Locate the cell with the specified text and output its (x, y) center coordinate. 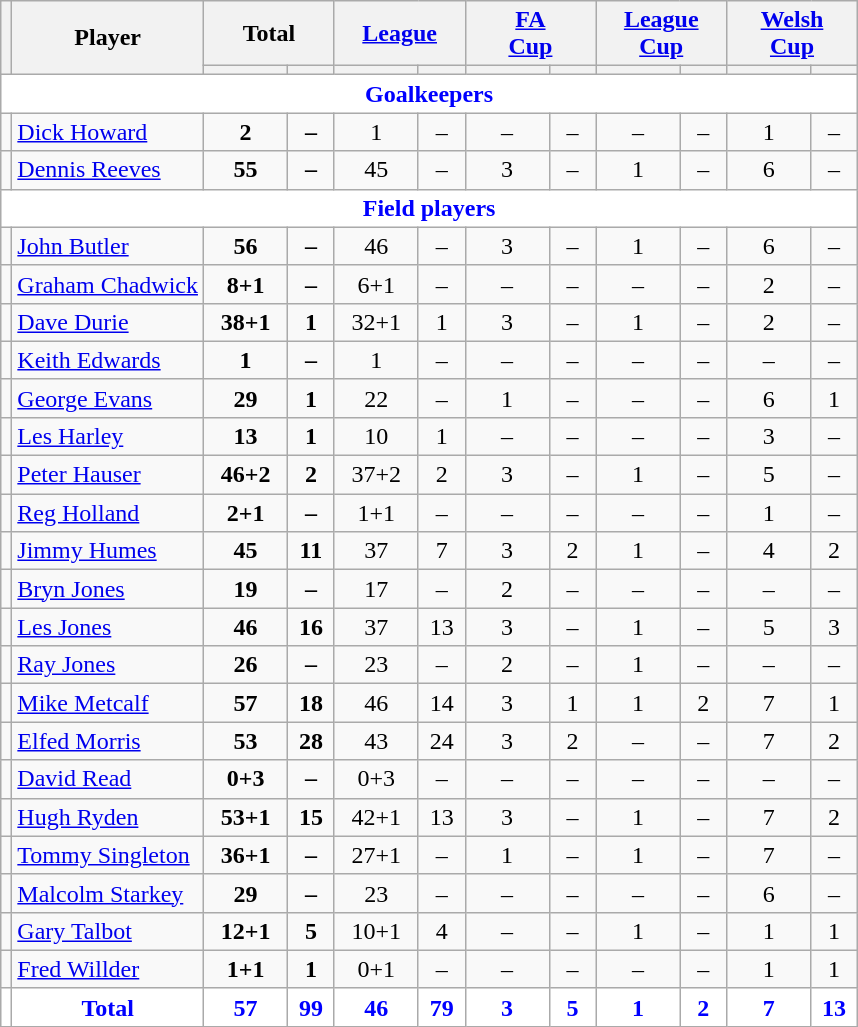
32+1 (376, 322)
46+2 (245, 475)
Les Jones (108, 627)
David Read (108, 779)
12+1 (245, 931)
Fred Willder (108, 969)
Graham Chadwick (108, 284)
Dennis Reeves (108, 170)
22 (376, 398)
Field players (430, 208)
53 (245, 741)
43 (376, 741)
24 (442, 741)
18 (312, 703)
Tommy Singleton (108, 855)
10+1 (376, 931)
Peter Hauser (108, 475)
League (400, 34)
2+1 (245, 513)
John Butler (108, 246)
Hugh Ryden (108, 817)
George Evans (108, 398)
11 (312, 551)
79 (442, 1007)
Gary Talbot (108, 931)
Malcolm Starkey (108, 893)
Jimmy Humes (108, 551)
Reg Holland (108, 513)
Dave Durie (108, 322)
6+1 (376, 284)
10 (376, 437)
Les Harley (108, 437)
Player (108, 38)
99 (312, 1007)
26 (245, 665)
Bryn Jones (108, 589)
53+1 (245, 817)
16 (312, 627)
WelshCup (792, 34)
27+1 (376, 855)
8+1 (245, 284)
Dick Howard (108, 132)
14 (442, 703)
15 (312, 817)
55 (245, 170)
56 (245, 246)
Mike Metcalf (108, 703)
Ray Jones (108, 665)
36+1 (245, 855)
19 (245, 589)
17 (376, 589)
FACup (530, 34)
LeagueCup (662, 34)
38+1 (245, 322)
28 (312, 741)
0+1 (376, 969)
42+1 (376, 817)
Keith Edwards (108, 360)
Elfed Morris (108, 741)
Goalkeepers (430, 94)
37+2 (376, 475)
